Capture the cell that displays the provided text and extract its [X, Y] central coordinate. 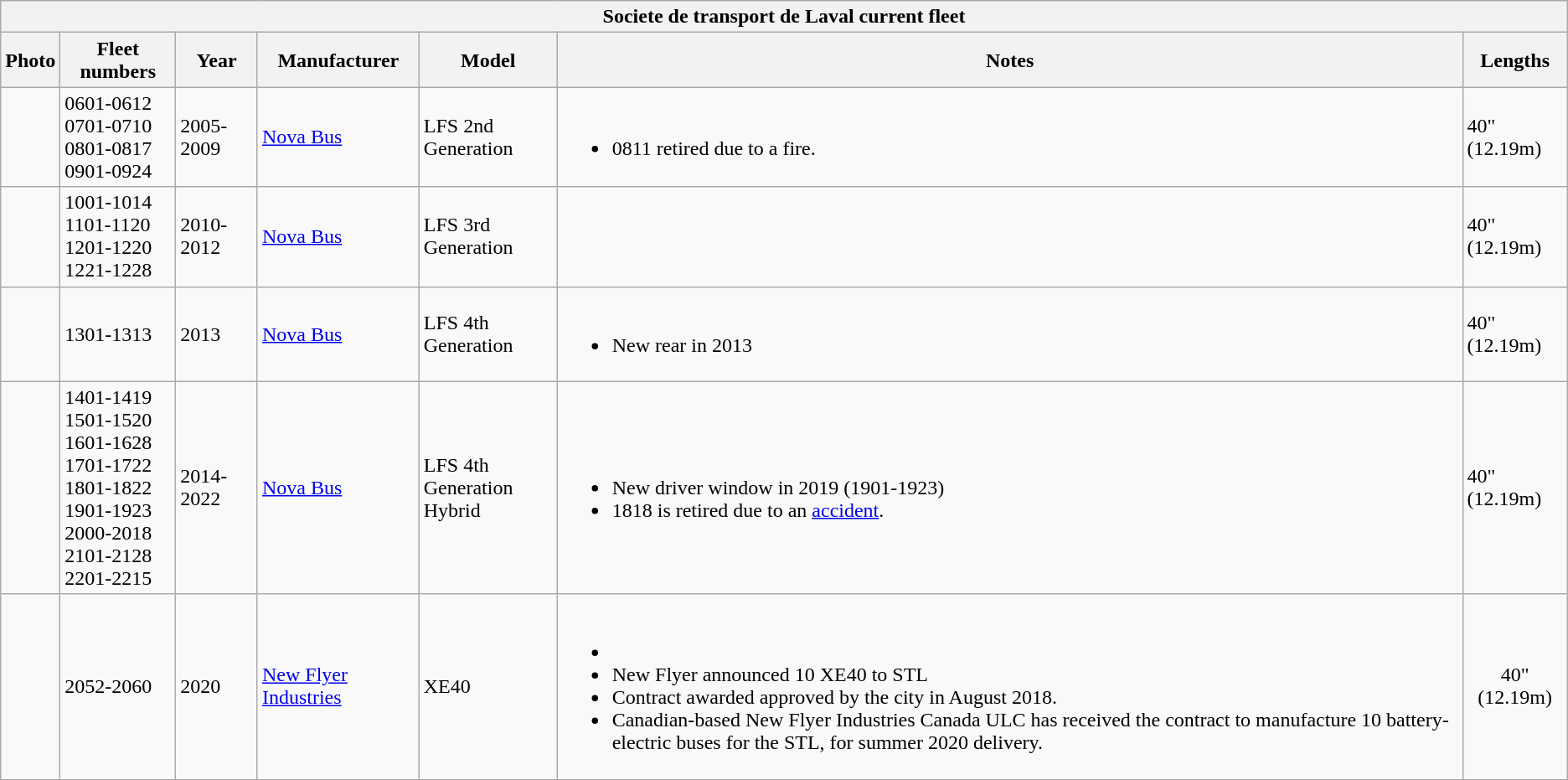
New Flyer Industries [338, 687]
2005-2009 [217, 137]
1301-1313 [118, 333]
LFS 3rd Generation [487, 236]
LFS 4th Generation [487, 333]
XE40 [487, 687]
Notes [1010, 60]
Societe de transport de Laval current fleet [784, 17]
New rear in 2013 [1010, 333]
2010-2012 [217, 236]
Photo [30, 60]
0601-0612 0701-0710 0801-0817 0901-0924 [118, 137]
2013 [217, 333]
Year [217, 60]
Fleet numbers [118, 60]
2014-2022 [217, 488]
2052-2060 [118, 687]
2020 [217, 687]
1401-1419 1501-1520 1601-1628 1701-1722 1801-1822 1901-1923 2000-2018 2101-2128 2201-2215 [118, 488]
LFS 2nd Generation [487, 137]
Model [487, 60]
Lengths [1514, 60]
1001-1014 1101-1120 1201-1220 1221-1228 [118, 236]
New driver window in 2019 (1901-1923)1818 is retired due to an accident. [1010, 488]
Manufacturer [338, 60]
LFS 4th Generation Hybrid [487, 488]
0811 retired due to a fire. [1010, 137]
